Detect which cell encompasses the target text, then output its (x, y) center coordinate. 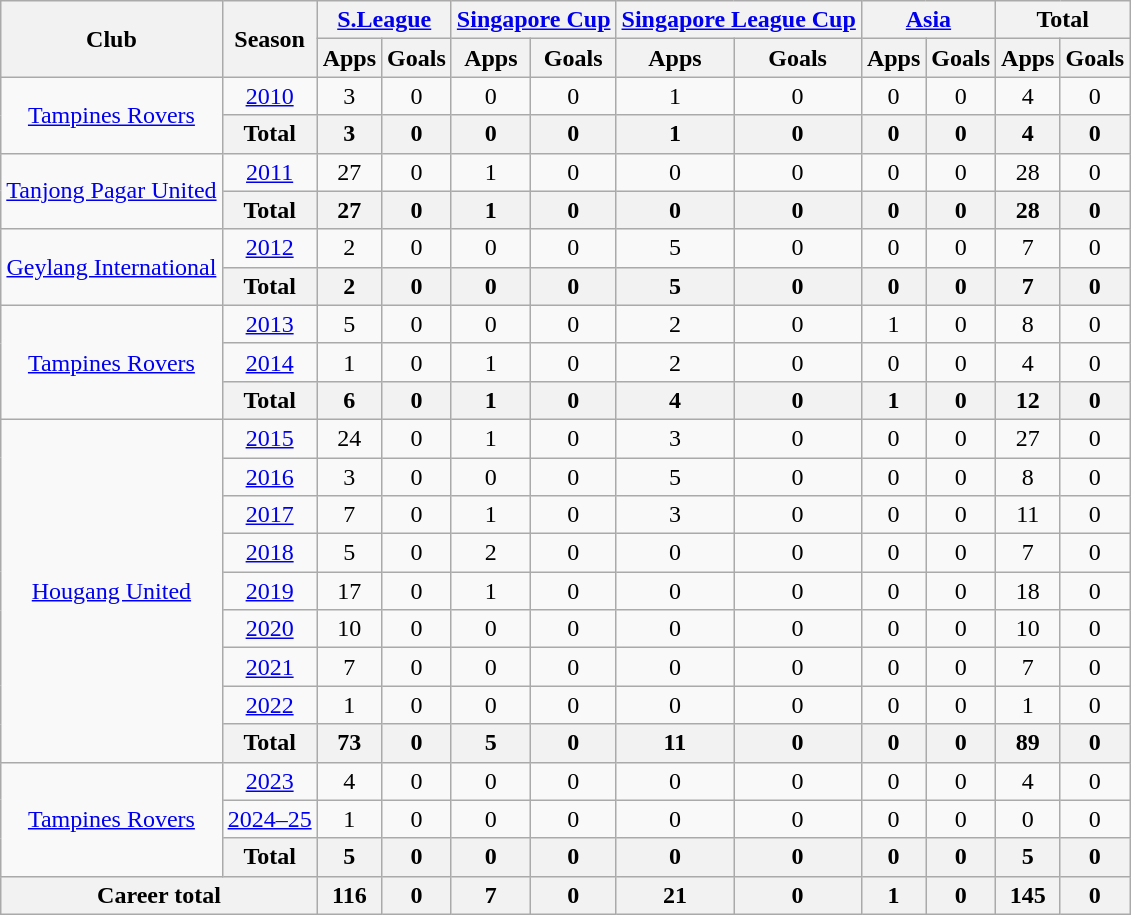
Season (270, 39)
21 (675, 895)
2024–25 (270, 819)
Tanjong Pagar United (112, 191)
2017 (270, 515)
2014 (270, 362)
Singapore Cup (534, 20)
2016 (270, 477)
2021 (270, 667)
12 (1028, 400)
73 (349, 743)
S.League (384, 20)
2013 (270, 324)
145 (1028, 895)
18 (1028, 591)
2015 (270, 438)
Club (112, 39)
Singapore League Cup (738, 20)
2019 (270, 591)
2010 (270, 96)
6 (349, 400)
89 (1028, 743)
2023 (270, 781)
2011 (270, 172)
Asia (928, 20)
Geylang International (112, 267)
24 (349, 438)
2012 (270, 248)
2022 (270, 705)
Career total (159, 895)
116 (349, 895)
Hougang United (112, 590)
17 (349, 591)
2020 (270, 629)
2018 (270, 553)
